Extract the [x, y] coordinate from the center of the cell holding the provided text.  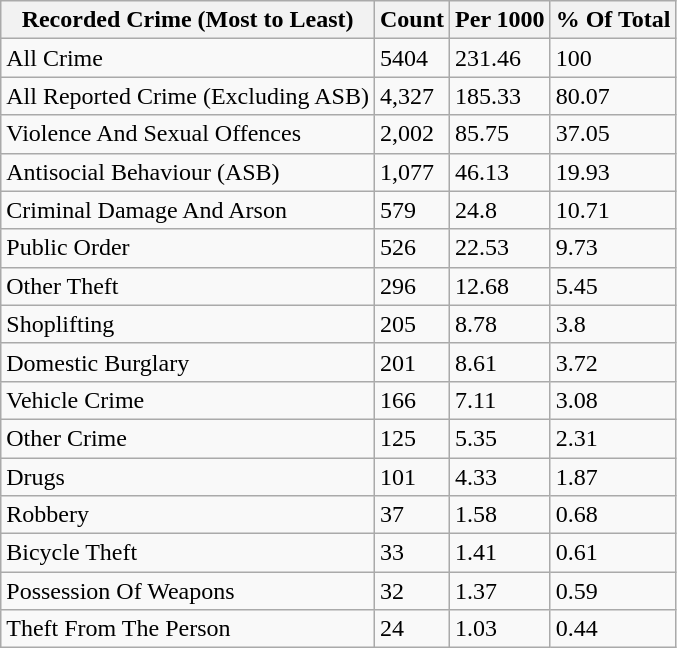
205 [412, 324]
100 [613, 58]
0.68 [613, 515]
80.07 [613, 96]
1.37 [500, 591]
% Of Total [613, 20]
Domestic Burglary [188, 362]
2,002 [412, 134]
All Crime [188, 58]
All Reported Crime (Excluding ASB) [188, 96]
0.59 [613, 591]
19.93 [613, 172]
Public Order [188, 248]
Possession Of Weapons [188, 591]
85.75 [500, 134]
8.78 [500, 324]
Criminal Damage And Arson [188, 210]
166 [412, 400]
579 [412, 210]
1,077 [412, 172]
10.71 [613, 210]
5.35 [500, 438]
33 [412, 553]
0.61 [613, 553]
4,327 [412, 96]
8.61 [500, 362]
9.73 [613, 248]
5404 [412, 58]
Vehicle Crime [188, 400]
1.58 [500, 515]
296 [412, 286]
526 [412, 248]
Violence And Sexual Offences [188, 134]
12.68 [500, 286]
Shoplifting [188, 324]
Recorded Crime (Most to Least) [188, 20]
37 [412, 515]
Drugs [188, 477]
4.33 [500, 477]
5.45 [613, 286]
3.8 [613, 324]
22.53 [500, 248]
0.44 [613, 629]
46.13 [500, 172]
Antisocial Behaviour (ASB) [188, 172]
101 [412, 477]
24 [412, 629]
Bicycle Theft [188, 553]
Theft From The Person [188, 629]
24.8 [500, 210]
2.31 [613, 438]
3.08 [613, 400]
3.72 [613, 362]
125 [412, 438]
32 [412, 591]
1.03 [500, 629]
1.41 [500, 553]
Other Crime [188, 438]
1.87 [613, 477]
Robbery [188, 515]
Per 1000 [500, 20]
Other Theft [188, 286]
37.05 [613, 134]
7.11 [500, 400]
Count [412, 20]
185.33 [500, 96]
231.46 [500, 58]
201 [412, 362]
